Determine the [x, y] coordinate at the center of the cell enclosing the given text.  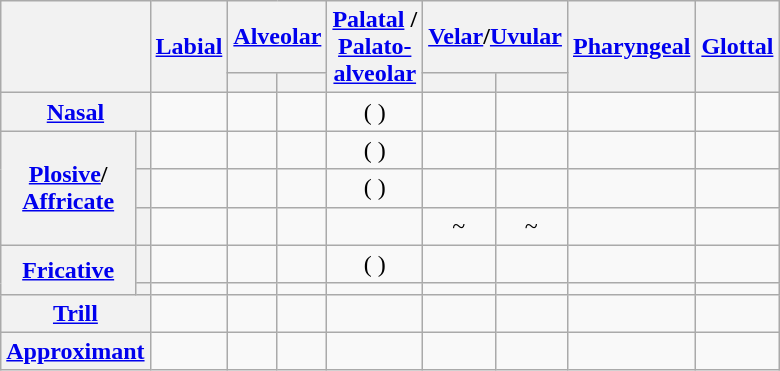
Labial [189, 47]
Fricative [68, 270]
Glottal [738, 47]
Pharyngeal [631, 47]
Velar/Uvular [496, 36]
Palatal /Palato-alveolar [375, 47]
Plosive/Affricate [68, 188]
Approximant [76, 351]
Nasal [76, 112]
Alveolar [278, 36]
Trill [76, 313]
